Determine the (X, Y) coordinate at the center of the cell enclosing the given text.  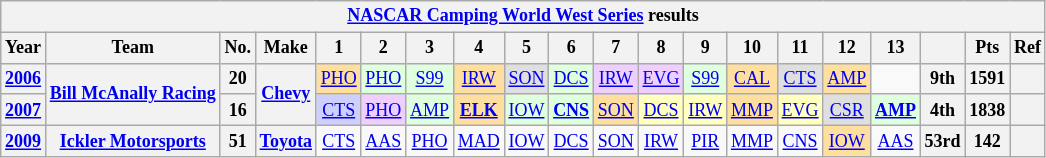
12 (847, 48)
4 (478, 48)
2007 (24, 110)
NASCAR Camping World West Series results (524, 16)
PIR (706, 140)
10 (752, 48)
Chevy (286, 94)
Toyota (286, 140)
Year (24, 48)
9th (942, 78)
CAL (752, 78)
8 (661, 48)
Team (132, 48)
13 (896, 48)
CSR (847, 110)
16 (238, 110)
Ref (1028, 48)
2006 (24, 78)
Pts (988, 48)
5 (526, 48)
20 (238, 78)
4th (942, 110)
2009 (24, 140)
142 (988, 140)
51 (238, 140)
3 (430, 48)
1 (338, 48)
1591 (988, 78)
MAD (478, 140)
Make (286, 48)
2 (384, 48)
7 (616, 48)
Bill McAnally Racing (132, 94)
Ickler Motorsports (132, 140)
6 (572, 48)
ELK (478, 110)
No. (238, 48)
53rd (942, 140)
9 (706, 48)
1838 (988, 110)
11 (800, 48)
